Find where the given text appears and provide that cell's center as [x, y] coordinate. 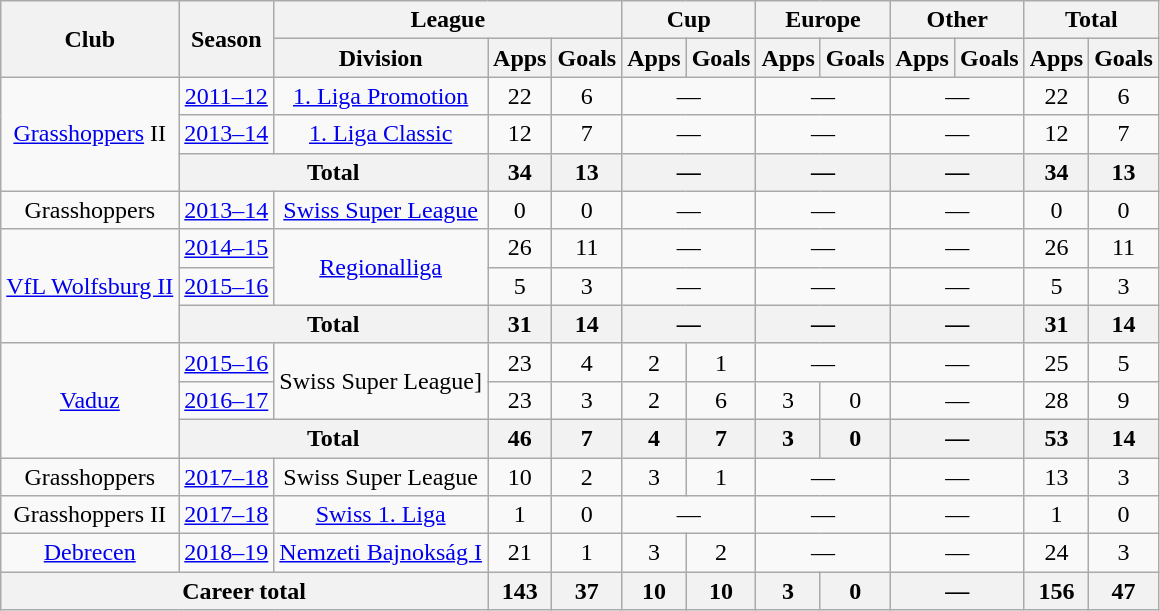
28 [1056, 400]
53 [1056, 438]
1. Liga Classic [381, 134]
League [448, 20]
1. Liga Promotion [381, 96]
Cup [689, 20]
Europe [823, 20]
2014–15 [226, 248]
9 [1124, 400]
24 [1056, 553]
Debrecen [90, 553]
25 [1056, 362]
Nemzeti Bajnokság I [381, 553]
Club [90, 39]
2011–12 [226, 96]
2016–17 [226, 400]
Swiss 1. Liga [381, 515]
Regionalliga [381, 267]
46 [520, 438]
2018–19 [226, 553]
47 [1124, 591]
156 [1056, 591]
Season [226, 39]
Swiss Super League] [381, 381]
143 [520, 591]
Career total [244, 591]
Vaduz [90, 400]
VfL Wolfsburg II [90, 286]
Other [957, 20]
Division [381, 58]
21 [520, 553]
37 [587, 591]
